Determine the [x, y] coordinate at the center of the cell enclosing the given text.  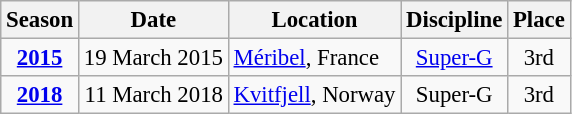
Kvitfjell, Norway [314, 95]
Location [314, 20]
2018 [40, 95]
Date [153, 20]
Discipline [454, 20]
Méribel, France [314, 58]
19 March 2015 [153, 58]
2015 [40, 58]
Place [539, 20]
11 March 2018 [153, 95]
Season [40, 20]
